Output the (x, y) coordinate of the center of the cell containing the given text.  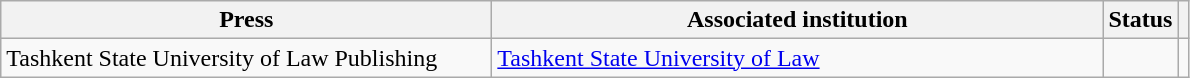
Tashkent State University of Law (798, 58)
Tashkent State University of Law Publishing (246, 58)
Status (1140, 20)
Press (246, 20)
Associated institution (798, 20)
